Identify which cell holds the provided text, then report its [x, y] central coordinate. 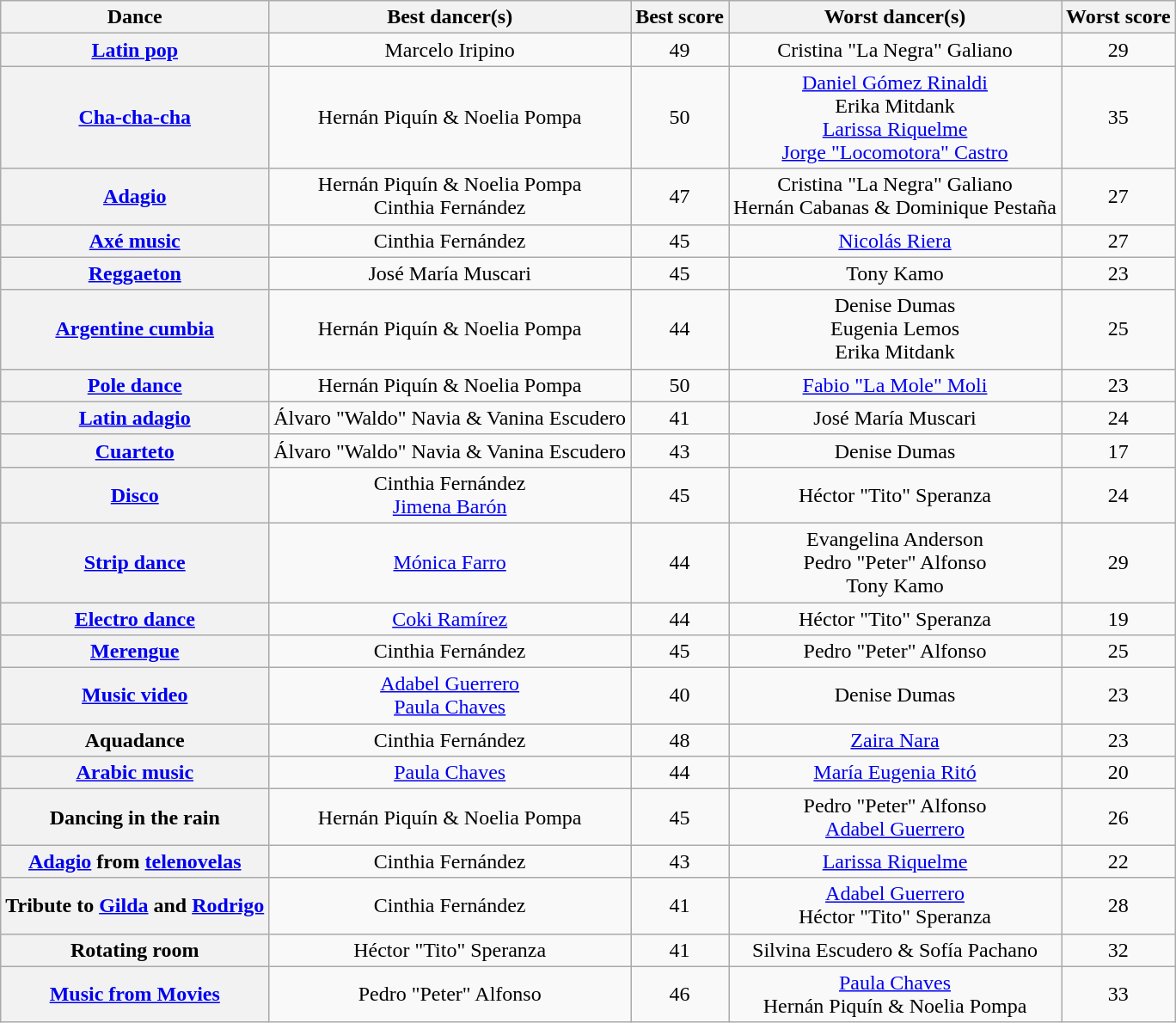
Dancing in the rain [135, 817]
Latin pop [135, 50]
Disco [135, 495]
María Eugenia Ritó [896, 773]
Cuarteto [135, 450]
Adagio from telenovelas [135, 861]
Marcelo Iripino [450, 50]
Adagio [135, 196]
17 [1118, 450]
Denise DumasEugenia LemosErika Mitdank [896, 329]
Silvina Escudero & Sofía Pachano [896, 950]
Rotating room [135, 950]
Music video [135, 696]
Adabel GuerreroHéctor "Tito" Speranza [896, 906]
Best dancer(s) [450, 17]
Electro dance [135, 618]
Cha-cha-cha [135, 117]
Cinthia FernándezJimena Barón [450, 495]
Aquadance [135, 740]
Zaira Nara [896, 740]
Tribute to Gilda and Rodrigo [135, 906]
Worst score [1118, 17]
Paula ChavesHernán Piquín & Noelia Pompa [896, 994]
Fabio "La Mole" Moli [896, 385]
46 [680, 994]
Cristina "La Negra" Galiano [896, 50]
Cristina "La Negra" GalianoHernán Cabanas & Dominique Pestaña [896, 196]
Daniel Gómez RinaldiErika MitdankLarissa RiquelmeJorge "Locomotora" Castro [896, 117]
32 [1118, 950]
47 [680, 196]
28 [1118, 906]
22 [1118, 861]
20 [1118, 773]
Latin adagio [135, 418]
Best score [680, 17]
Mónica Farro [450, 562]
Tony Kamo [896, 273]
48 [680, 740]
Merengue [135, 652]
Music from Movies [135, 994]
Pole dance [135, 385]
Dance [135, 17]
33 [1118, 994]
Arabic music [135, 773]
Pedro "Peter" AlfonsoAdabel Guerrero [896, 817]
Argentine cumbia [135, 329]
26 [1118, 817]
35 [1118, 117]
Coki Ramírez [450, 618]
Paula Chaves [450, 773]
Hernán Piquín & Noelia PompaCinthia Fernández [450, 196]
Nicolás Riera [896, 241]
49 [680, 50]
19 [1118, 618]
Axé music [135, 241]
Reggaeton [135, 273]
40 [680, 696]
Worst dancer(s) [896, 17]
Larissa Riquelme [896, 861]
Strip dance [135, 562]
Adabel GuerreroPaula Chaves [450, 696]
Evangelina AndersonPedro "Peter" AlfonsoTony Kamo [896, 562]
